Extract the [x, y] coordinate from the center of the cell holding the provided text.  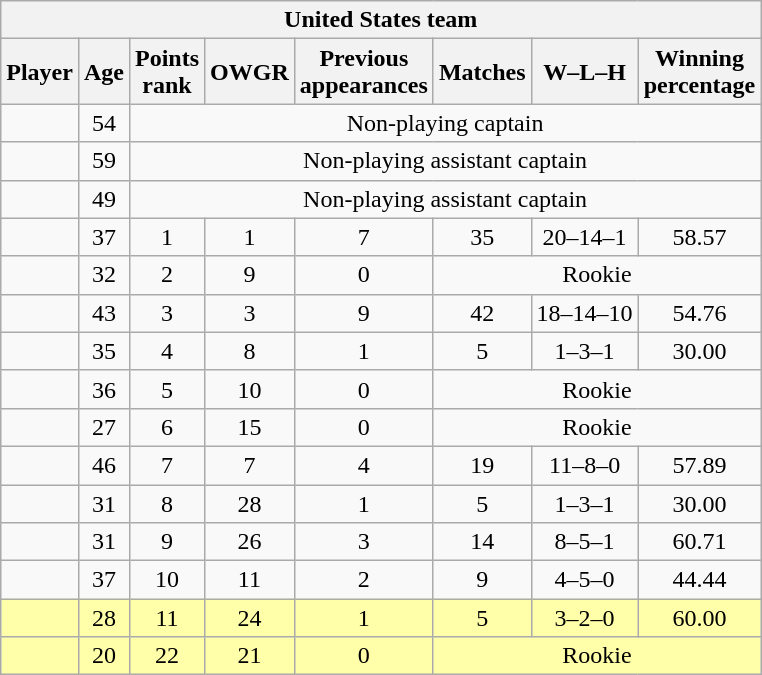
32 [104, 275]
24 [250, 618]
Non-playing captain [444, 123]
42 [482, 313]
19 [482, 465]
20 [104, 656]
11–8–0 [584, 465]
15 [250, 427]
United States team [381, 20]
36 [104, 389]
18–14–10 [584, 313]
20–14–1 [584, 237]
49 [104, 199]
Matches [482, 72]
22 [166, 656]
W–L–H [584, 72]
OWGR [250, 72]
3–2–0 [584, 618]
46 [104, 465]
60.00 [700, 618]
8–5–1 [584, 542]
58.57 [700, 237]
Age [104, 72]
Pointsrank [166, 72]
Previousappearances [364, 72]
4–5–0 [584, 580]
57.89 [700, 465]
6 [166, 427]
21 [250, 656]
14 [482, 542]
44.44 [700, 580]
Winningpercentage [700, 72]
59 [104, 161]
54 [104, 123]
Player [40, 72]
26 [250, 542]
54.76 [700, 313]
60.71 [700, 542]
43 [104, 313]
27 [104, 427]
